Capture the cell that displays the provided text and extract its (x, y) central coordinate. 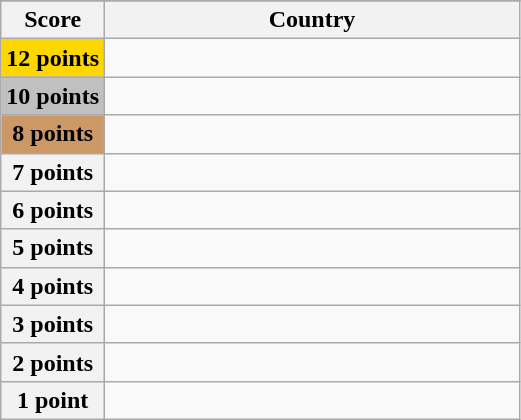
Score (53, 20)
5 points (53, 248)
2 points (53, 362)
1 point (53, 400)
Country (312, 20)
6 points (53, 210)
4 points (53, 286)
12 points (53, 58)
3 points (53, 324)
8 points (53, 134)
10 points (53, 96)
7 points (53, 172)
